Search for the cell housing the specified text and yield its [x, y] center coordinate. 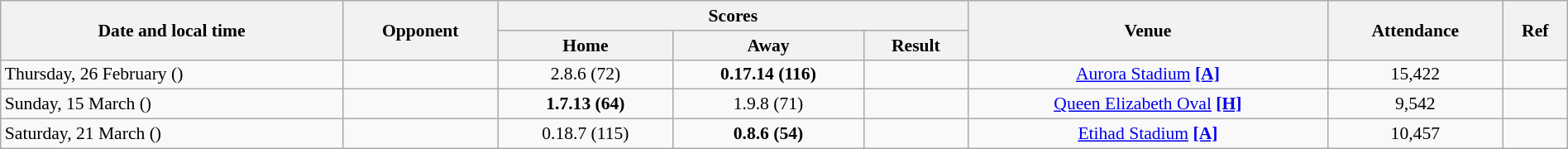
0.17.14 (116) [769, 74]
Attendance [1415, 30]
2.8.6 (72) [586, 74]
Saturday, 21 March () [172, 134]
Etihad Stadium [A] [1148, 134]
Venue [1148, 30]
Date and local time [172, 30]
Result [915, 46]
10,457 [1415, 134]
Ref [1535, 30]
Scores [733, 16]
Opponent [420, 30]
1.7.13 (64) [586, 104]
Aurora Stadium [A] [1148, 74]
Queen Elizabeth Oval [H] [1148, 104]
Away [769, 46]
Sunday, 15 March () [172, 104]
15,422 [1415, 74]
0.18.7 (115) [586, 134]
Home [586, 46]
Thursday, 26 February () [172, 74]
1.9.8 (71) [769, 104]
0.8.6 (54) [769, 134]
9,542 [1415, 104]
